Determine the [x, y] coordinate at the center of the cell enclosing the given text.  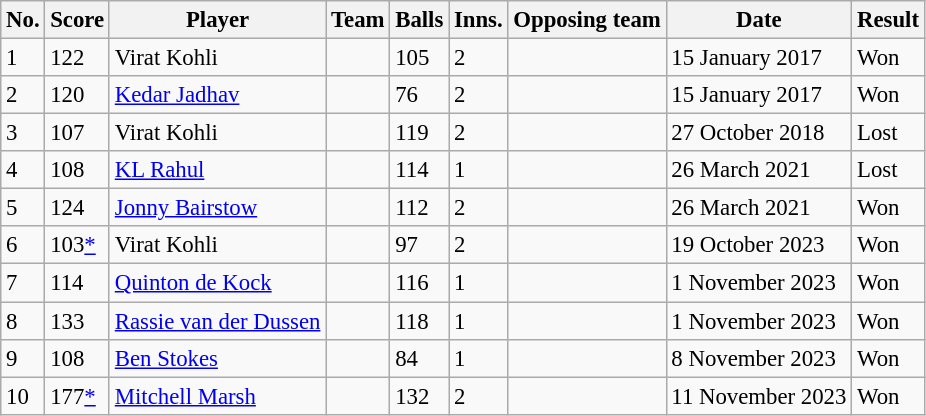
Rassie van der Dussen [217, 321]
5 [23, 208]
3 [23, 133]
Score [78, 20]
76 [420, 95]
124 [78, 208]
116 [420, 283]
112 [420, 208]
Jonny Bairstow [217, 208]
Kedar Jadhav [217, 95]
Balls [420, 20]
Ben Stokes [217, 358]
8 [23, 321]
10 [23, 396]
133 [78, 321]
19 October 2023 [759, 245]
6 [23, 245]
Opposing team [587, 20]
11 November 2023 [759, 396]
Quinton de Kock [217, 283]
118 [420, 321]
4 [23, 170]
97 [420, 245]
120 [78, 95]
122 [78, 58]
7 [23, 283]
Date [759, 20]
27 October 2018 [759, 133]
No. [23, 20]
105 [420, 58]
107 [78, 133]
Result [888, 20]
Player [217, 20]
KL Rahul [217, 170]
Team [358, 20]
9 [23, 358]
84 [420, 358]
132 [420, 396]
119 [420, 133]
103* [78, 245]
Inns. [478, 20]
Mitchell Marsh [217, 396]
177* [78, 396]
8 November 2023 [759, 358]
